Identify which cell holds the provided text, then report its (x, y) central coordinate. 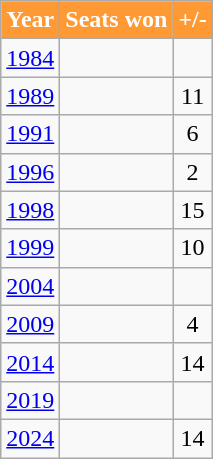
1989 (30, 96)
2004 (30, 286)
+/- (192, 20)
2019 (30, 400)
15 (192, 210)
2 (192, 172)
11 (192, 96)
4 (192, 324)
1991 (30, 134)
1984 (30, 58)
1999 (30, 248)
2014 (30, 362)
10 (192, 248)
1998 (30, 210)
Year (30, 20)
2024 (30, 438)
2009 (30, 324)
1996 (30, 172)
6 (192, 134)
Seats won (116, 20)
